Output the [X, Y] coordinate of the center of the cell containing the given text.  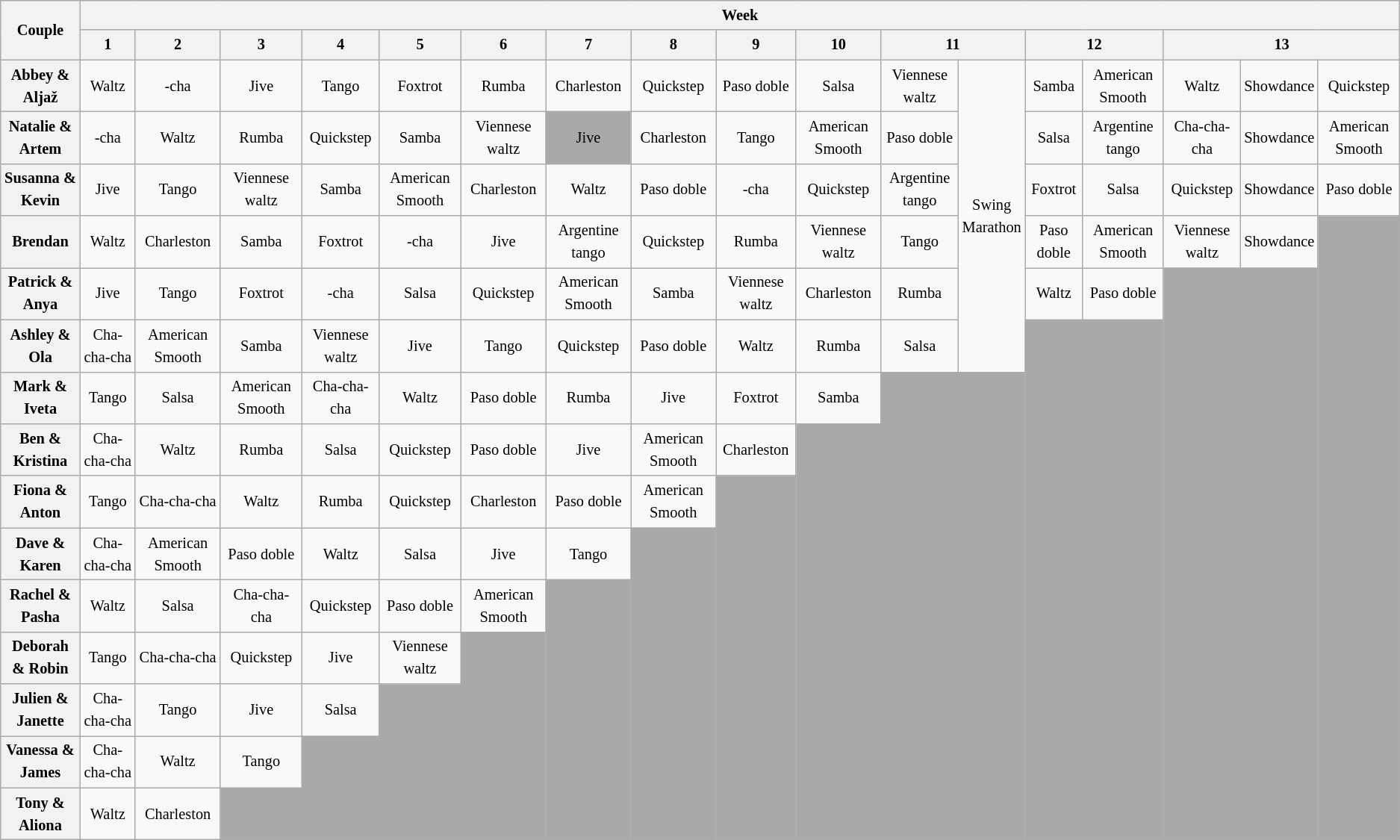
Rachel & Pasha [40, 606]
5 [420, 45]
10 [839, 45]
Natalie & Artem [40, 137]
Tony & Aliona [40, 814]
Couple [40, 30]
Julien & Janette [40, 710]
Dave & Karen [40, 554]
Mark & Iveta [40, 398]
9 [756, 45]
Week [740, 15]
6 [503, 45]
2 [178, 45]
Ashley & Ola [40, 346]
SwingMarathon [992, 216]
4 [340, 45]
Susanna & Kevin [40, 190]
7 [588, 45]
3 [261, 45]
Ben & Kristina [40, 449]
Deborah & Robin [40, 658]
13 [1281, 45]
12 [1095, 45]
Brendan [40, 242]
11 [953, 45]
8 [673, 45]
1 [108, 45]
Patrick & Anya [40, 293]
Abbey & Aljaž [40, 86]
Vanessa & James [40, 762]
Fiona & Anton [40, 502]
